Identify which cell holds the provided text, then report its (X, Y) central coordinate. 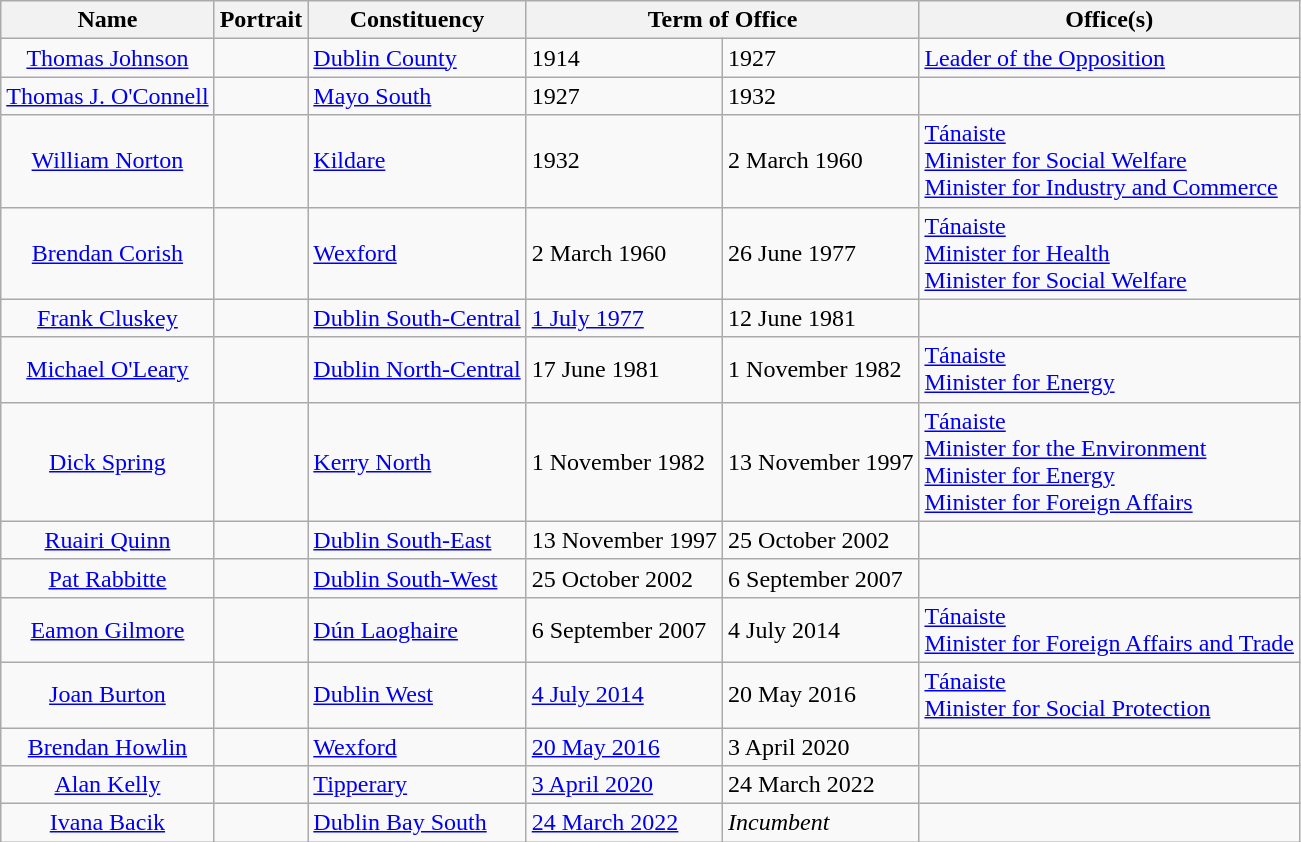
TánaisteMinister for Social Protection (1110, 694)
Kildare (417, 161)
Dick Spring (108, 462)
Office(s) (1110, 20)
William Norton (108, 161)
TánaisteMinister for HealthMinister for Social Welfare (1110, 253)
Ruairi Quinn (108, 540)
Tipperary (417, 785)
Mayo South (417, 96)
TánaisteMinister for Social WelfareMinister for Industry and Commerce (1110, 161)
26 June 1977 (821, 253)
17 June 1981 (624, 370)
Dublin County (417, 58)
Brendan Howlin (108, 747)
Term of Office (722, 20)
Dublin West (417, 694)
Kerry North (417, 462)
Portrait (261, 20)
TánaisteMinister for Energy (1110, 370)
Joan Burton (108, 694)
12 June 1981 (821, 318)
Constituency (417, 20)
Dublin South-West (417, 578)
Dublin South-Central (417, 318)
Leader of the Opposition (1110, 58)
Dublin South-East (417, 540)
Ivana Bacik (108, 823)
Dublin North-Central (417, 370)
TánaisteMinister for the EnvironmentMinister for EnergyMinister for Foreign Affairs (1110, 462)
Name (108, 20)
Michael O'Leary (108, 370)
Dún Laoghaire (417, 630)
Brendan Corish (108, 253)
1 July 1977 (624, 318)
Pat Rabbitte (108, 578)
1914 (624, 58)
Eamon Gilmore (108, 630)
Dublin Bay South (417, 823)
Frank Cluskey (108, 318)
Thomas J. O'Connell (108, 96)
Incumbent (821, 823)
Alan Kelly (108, 785)
Thomas Johnson (108, 58)
TánaisteMinister for Foreign Affairs and Trade (1110, 630)
